Return [x, y] of the center of cell containing provided text 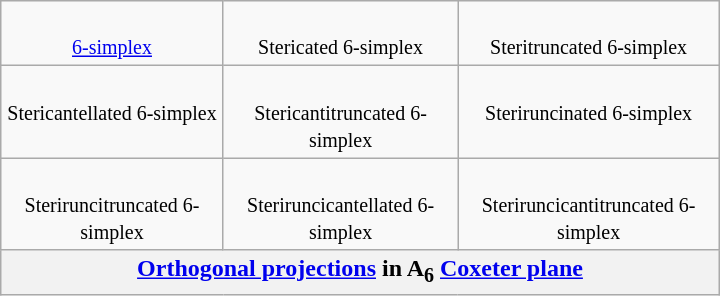
6-simplex [112, 34]
Steriruncinated 6-simplex [588, 112]
Steriruncicantellated 6-simplex [340, 204]
Steriruncicantitruncated 6-simplex [588, 204]
Orthogonal projections in A6 Coxeter plane [360, 272]
Steriruncitruncated 6-simplex [112, 204]
Steritruncated 6-simplex [588, 34]
Stericantellated 6-simplex [112, 112]
Stericated 6-simplex [340, 34]
Stericantitruncated 6-simplex [340, 112]
